Find where the given text appears and provide that cell's center as [X, Y] coordinate. 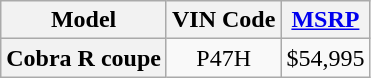
VIN Code [223, 20]
MSRP [326, 20]
Model [84, 20]
P47H [223, 58]
$54,995 [326, 58]
Cobra R coupe [84, 58]
